Search for the cell housing the specified text and yield its (X, Y) center coordinate. 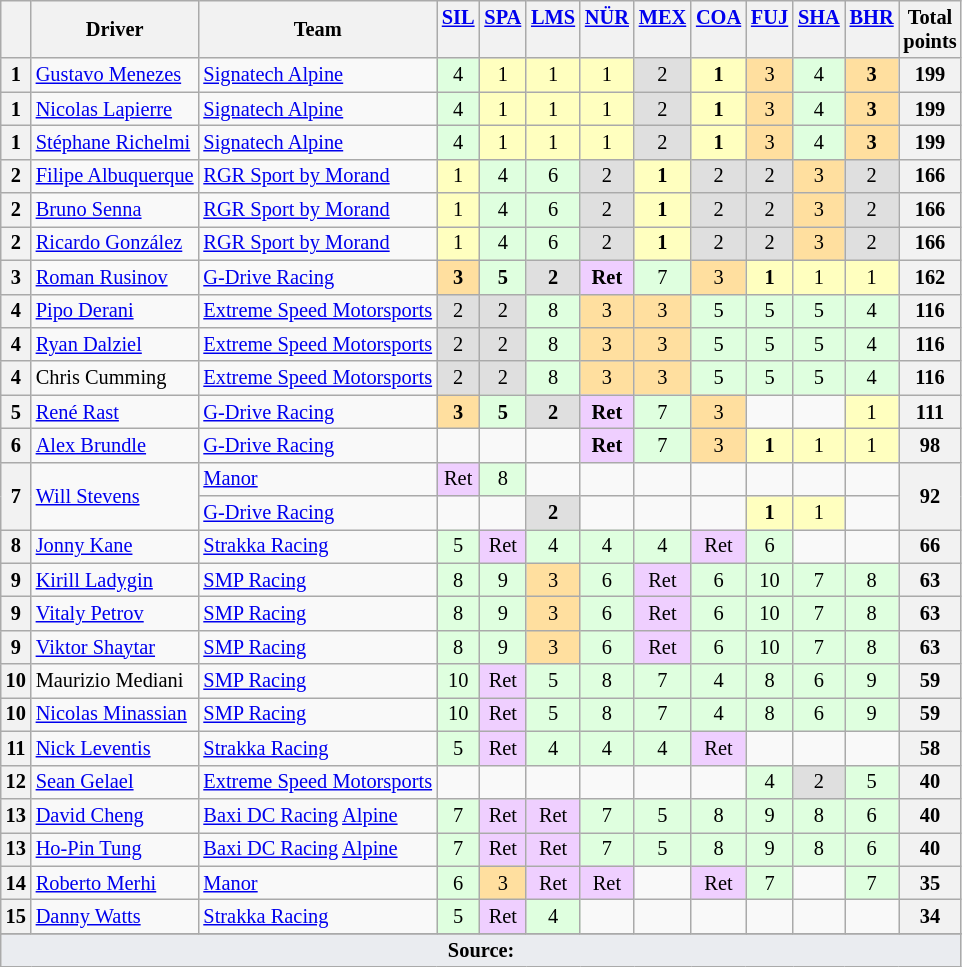
Nicolas Minassian (115, 714)
Ryan Dalziel (115, 344)
David Cheng (115, 815)
Vitaly Petrov (115, 613)
COA (718, 29)
Totalpoints (930, 29)
Will Stevens (115, 496)
MEX (662, 29)
11 (16, 748)
Danny Watts (115, 916)
15 (16, 916)
Jonny Kane (115, 546)
Team (317, 29)
66 (930, 546)
Driver (115, 29)
Nick Leventis (115, 748)
SPA (502, 29)
12 (16, 782)
Source: (482, 950)
Bruno Senna (115, 210)
Roman Rusinov (115, 277)
Chris Cumming (115, 378)
FUJ (770, 29)
14 (16, 883)
Kirill Ladygin (115, 580)
Ricardo González (115, 243)
SIL (458, 29)
Sean Gelael (115, 782)
NÜR (607, 29)
BHR (872, 29)
Stéphane Richelmi (115, 142)
René Rast (115, 412)
98 (930, 445)
Pipo Derani (115, 311)
Maurizio Mediani (115, 681)
162 (930, 277)
Alex Brundle (115, 445)
92 (930, 496)
35 (930, 883)
58 (930, 748)
Ho-Pin Tung (115, 849)
34 (930, 916)
Nicolas Lapierre (115, 109)
LMS (553, 29)
SHA (819, 29)
Gustavo Menezes (115, 75)
111 (930, 412)
Filipe Albuquerque (115, 176)
Viktor Shaytar (115, 647)
Roberto Merhi (115, 883)
